For the text-containing cell, return its midpoint in (x, y) coordinate format. 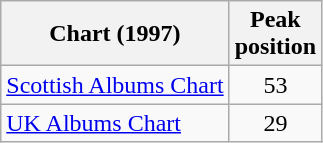
53 (275, 85)
Chart (1997) (115, 34)
Peakposition (275, 34)
UK Albums Chart (115, 123)
Scottish Albums Chart (115, 85)
29 (275, 123)
